Detect which cell encompasses the target text, then output its (x, y) center coordinate. 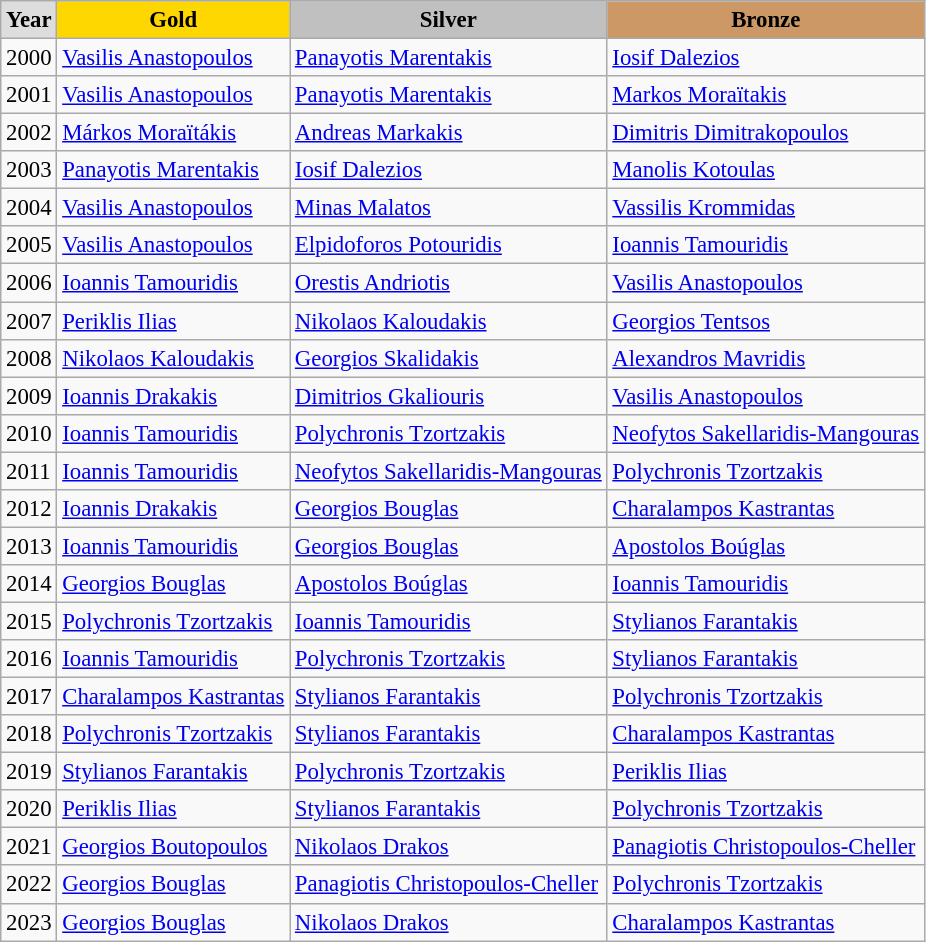
Georgios Boutopoulos (174, 847)
Márkos Moraïtákis (174, 133)
2005 (29, 245)
2022 (29, 885)
2015 (29, 621)
Andreas Markakis (448, 133)
Bronze (766, 20)
2000 (29, 58)
2020 (29, 809)
2004 (29, 208)
2014 (29, 584)
Markos Moraïtakis (766, 95)
Georgios Skalidakis (448, 358)
2016 (29, 659)
Silver (448, 20)
2010 (29, 433)
Vassilis Krommidas (766, 208)
Dimitris Dimitrakopoulos (766, 133)
2001 (29, 95)
Gold (174, 20)
Elpidoforos Potouridis (448, 245)
Alexandros Mavridis (766, 358)
2012 (29, 509)
Dimitrios Gkaliouris (448, 396)
2011 (29, 471)
2008 (29, 358)
2007 (29, 321)
Manolis Kotoulas (766, 170)
Minas Malatos (448, 208)
Orestis Andriotis (448, 283)
2002 (29, 133)
Georgios Tentsos (766, 321)
2018 (29, 734)
2019 (29, 772)
2017 (29, 697)
2013 (29, 546)
2006 (29, 283)
2009 (29, 396)
2003 (29, 170)
2023 (29, 922)
Year (29, 20)
2021 (29, 847)
